Provide the [X, Y] coordinate of the cell's center where the given text is located.  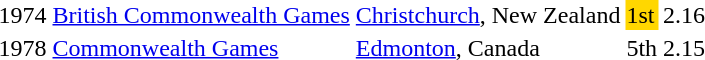
1st [642, 15]
Christchurch, New Zealand [488, 15]
British Commonwealth Games [201, 15]
